Pinpoint the cell where the given text exists, returning its (X, Y) midpoint coordinate. 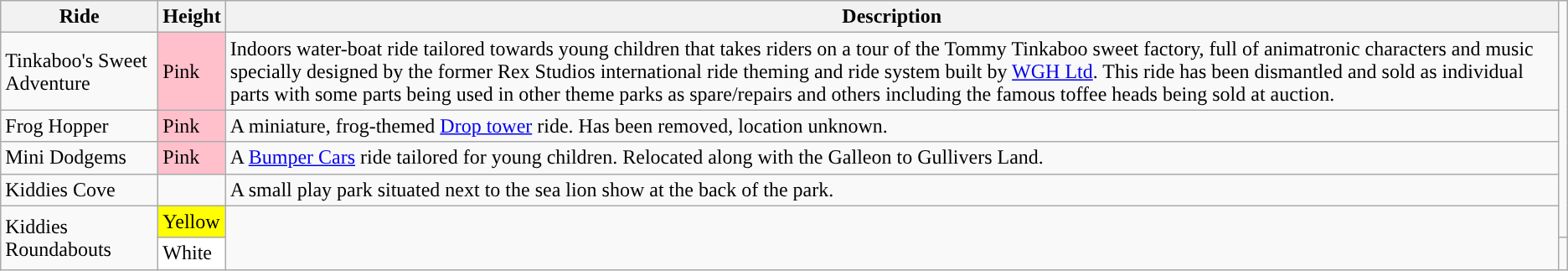
White (192, 253)
Height (192, 17)
Kiddies Cove (80, 190)
Description (891, 17)
A miniature, frog-themed Drop tower ride. Has been removed, location unknown. (891, 126)
A small play park situated next to the sea lion show at the back of the park. (891, 190)
Kiddies Roundabouts (80, 237)
A Bumper Cars ride tailored for young children. Relocated along with the Galleon to Gullivers Land. (891, 158)
Mini Dodgems (80, 158)
Ride (80, 17)
Tinkaboo's Sweet Adventure (80, 71)
Frog Hopper (80, 126)
Yellow (192, 221)
